Return [X, Y] of the center of cell containing provided text 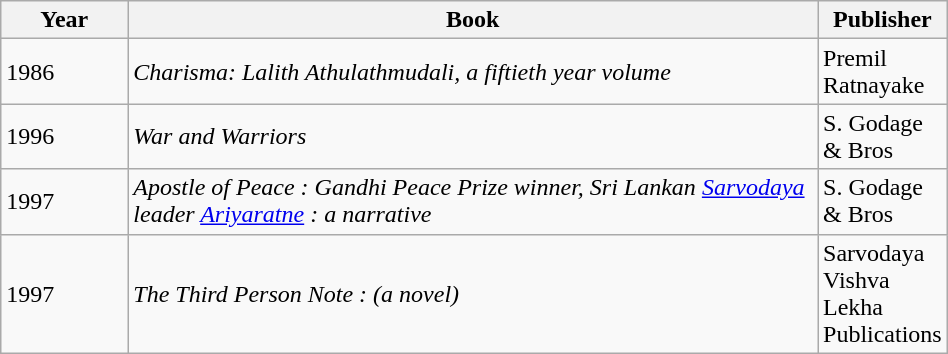
Publisher [883, 20]
Book [473, 20]
War and Warriors [473, 136]
Premil Ratnayake [883, 72]
1986 [64, 72]
Apostle of Peace : Gandhi Peace Prize winner, Sri Lankan Sarvodaya leader Ariyaratne : a narrative [473, 202]
Charisma: Lalith Athulathmudali, a fiftieth year volume [473, 72]
The Third Person Note : (a novel) [473, 294]
Year [64, 20]
1996 [64, 136]
Sarvodaya Vishva Lekha Publications [883, 294]
